Search for the cell housing the specified text and yield its (x, y) center coordinate. 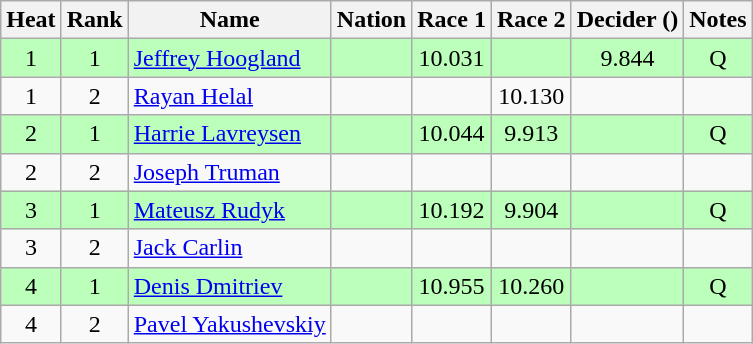
Pavel Yakushevskiy (230, 324)
Decider () (628, 20)
Notes (718, 20)
Heat (31, 20)
Jeffrey Hoogland (230, 58)
9.844 (628, 58)
10.130 (531, 96)
10.260 (531, 286)
Jack Carlin (230, 248)
Race 2 (531, 20)
9.913 (531, 134)
Race 1 (452, 20)
Rank (94, 20)
10.044 (452, 134)
Joseph Truman (230, 172)
Rayan Helal (230, 96)
Name (230, 20)
9.904 (531, 210)
10.031 (452, 58)
Harrie Lavreysen (230, 134)
Mateusz Rudyk (230, 210)
10.955 (452, 286)
10.192 (452, 210)
Nation (371, 20)
Denis Dmitriev (230, 286)
